Return the (x, y) coordinate for the center point of the cell that contains the specified text.  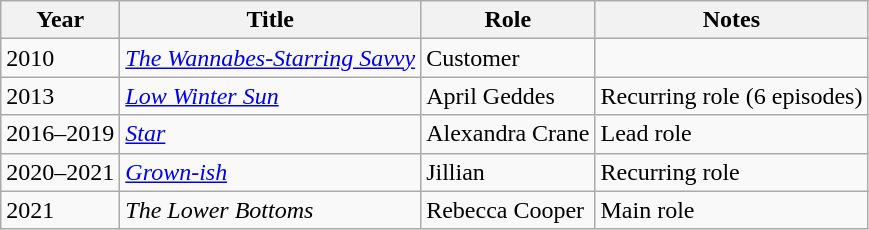
Title (270, 20)
The Lower Bottoms (270, 210)
Customer (508, 58)
2010 (60, 58)
Alexandra Crane (508, 134)
Rebecca Cooper (508, 210)
2016–2019 (60, 134)
2021 (60, 210)
Low Winter Sun (270, 96)
Notes (732, 20)
April Geddes (508, 96)
Star (270, 134)
Grown-ish (270, 172)
Main role (732, 210)
2013 (60, 96)
Role (508, 20)
Year (60, 20)
The Wannabes-Starring Savvy (270, 58)
2020–2021 (60, 172)
Recurring role (732, 172)
Jillian (508, 172)
Recurring role (6 episodes) (732, 96)
Lead role (732, 134)
